Locate the cell with the specified text and output its (X, Y) center coordinate. 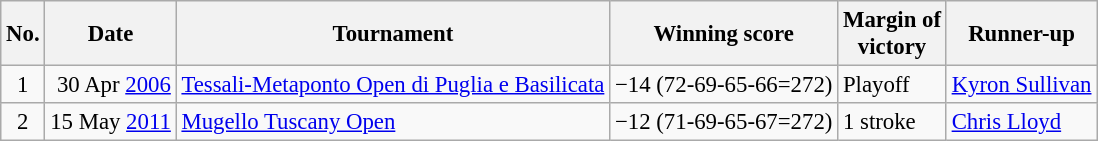
No. (23, 34)
Mugello Tuscany Open (393, 122)
30 Apr 2006 (110, 85)
Tournament (393, 34)
Winning score (724, 34)
Date (110, 34)
15 May 2011 (110, 122)
−14 (72-69-65-66=272) (724, 85)
Tessali-Metaponto Open di Puglia e Basilicata (393, 85)
2 (23, 122)
Margin ofvictory (892, 34)
1 (23, 85)
Kyron Sullivan (1021, 85)
Runner-up (1021, 34)
1 stroke (892, 122)
Playoff (892, 85)
−12 (71-69-65-67=272) (724, 122)
Chris Lloyd (1021, 122)
